Search for the cell housing the specified text and yield its (x, y) center coordinate. 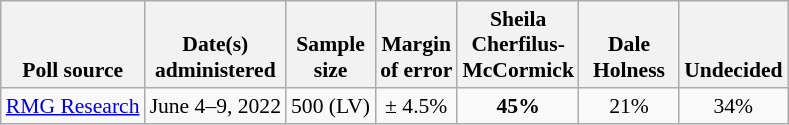
45% (518, 106)
500 (LV) (330, 106)
21% (629, 106)
DaleHolness (629, 44)
Marginof error (416, 44)
Samplesize (330, 44)
Date(s)administered (216, 44)
Poll source (73, 44)
June 4–9, 2022 (216, 106)
SheilaCherfilus-McCormick (518, 44)
RMG Research (73, 106)
± 4.5% (416, 106)
34% (733, 106)
Undecided (733, 44)
